Return (X, Y) of the center of cell containing provided text 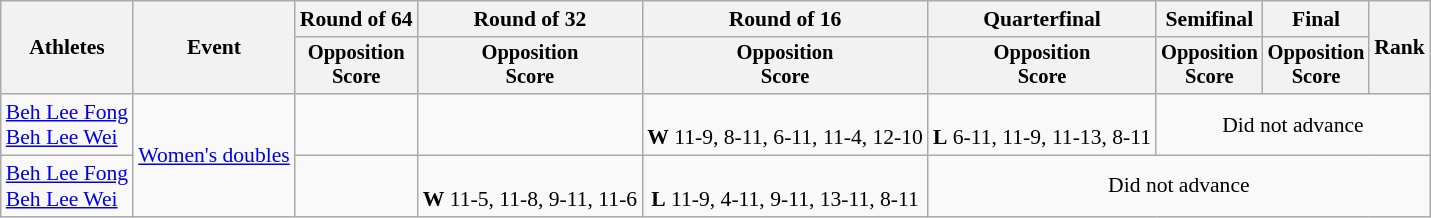
Event (214, 48)
Round of 32 (530, 19)
L 11-9, 4-11, 9-11, 13-11, 8-11 (785, 186)
Round of 64 (356, 19)
Round of 16 (785, 19)
Women's doubles (214, 155)
Rank (1400, 48)
W 11-5, 11-8, 9-11, 11-6 (530, 186)
Semifinal (1210, 19)
L 6-11, 11-9, 11-13, 8-11 (1042, 124)
W 11-9, 8-11, 6-11, 11-4, 12-10 (785, 124)
Quarterfinal (1042, 19)
Final (1316, 19)
Athletes (67, 48)
